From the cell containing the given text, extract its center point as [X, Y] coordinate. 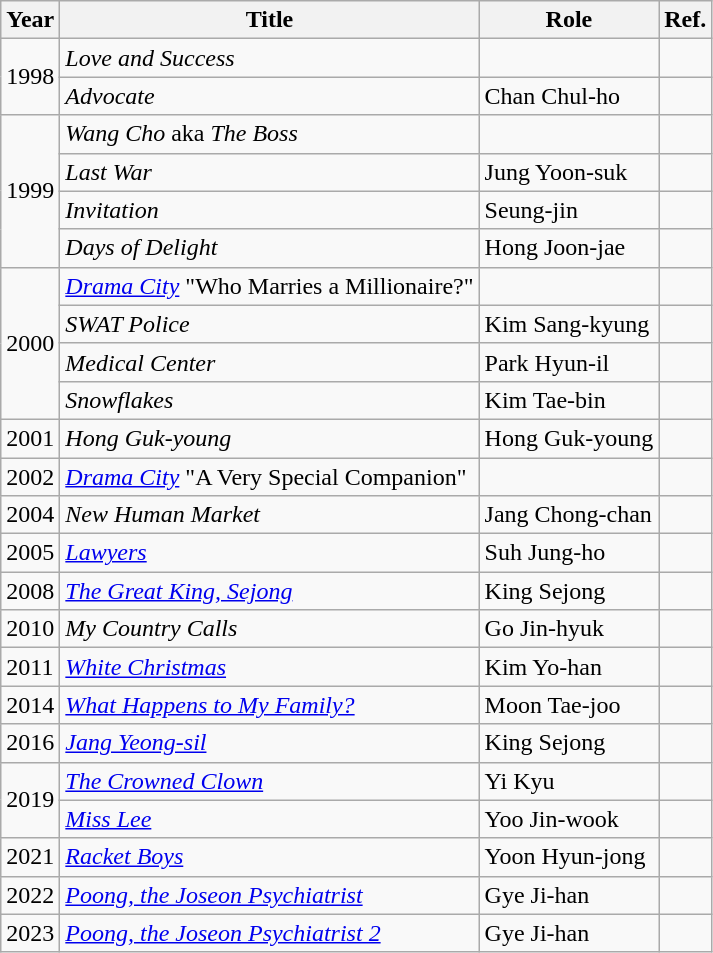
Poong, the Joseon Psychiatrist 2 [270, 933]
Kim Tae-bin [569, 400]
Yoon Hyun-jong [569, 857]
The Great King, Sejong [270, 591]
Ref. [686, 20]
Park Hyun-il [569, 362]
2019 [30, 800]
My Country Calls [270, 629]
Drama City "A Very Special Companion" [270, 477]
Wang Cho aka The Boss [270, 134]
2002 [30, 477]
2010 [30, 629]
Go Jin-hyuk [569, 629]
2023 [30, 933]
Invitation [270, 210]
Medical Center [270, 362]
Lawyers [270, 553]
Jang Chong-chan [569, 515]
2011 [30, 667]
Jung Yoon-suk [569, 172]
Snowflakes [270, 400]
Last War [270, 172]
Kim Yo-han [569, 667]
Miss Lee [270, 819]
2014 [30, 705]
2008 [30, 591]
White Christmas [270, 667]
2005 [30, 553]
2016 [30, 743]
What Happens to My Family? [270, 705]
Moon Tae-joo [569, 705]
Days of Delight [270, 248]
2000 [30, 343]
2004 [30, 515]
1999 [30, 191]
New Human Market [270, 515]
Yi Kyu [569, 781]
2021 [30, 857]
Love and Success [270, 58]
Role [569, 20]
The Crowned Clown [270, 781]
2001 [30, 438]
Kim Sang-kyung [569, 324]
Drama City "Who Marries a Millionaire?" [270, 286]
Hong Joon-jae [569, 248]
Jang Yeong-sil [270, 743]
2022 [30, 895]
Advocate [270, 96]
Seung-jin [569, 210]
Year [30, 20]
Racket Boys [270, 857]
Suh Jung-ho [569, 553]
SWAT Police [270, 324]
Yoo Jin-wook [569, 819]
Chan Chul-ho [569, 96]
Poong, the Joseon Psychiatrist [270, 895]
Title [270, 20]
1998 [30, 77]
